Pinpoint the cell where the given text exists, returning its [X, Y] midpoint coordinate. 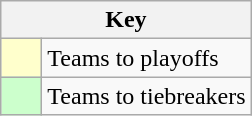
Teams to tiebreakers [146, 96]
Teams to playoffs [146, 58]
Key [126, 20]
